Provide the (X, Y) coordinate of the cell's center where the given text is located.  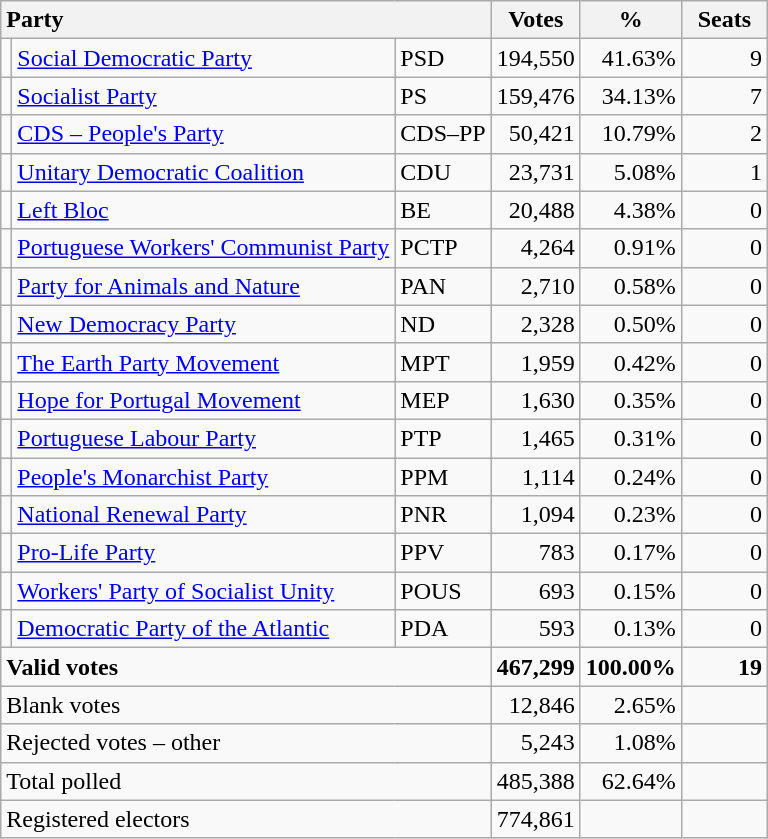
159,476 (536, 96)
PPV (443, 553)
PS (443, 96)
Workers' Party of Socialist Unity (204, 591)
783 (536, 553)
New Democracy Party (204, 324)
1,630 (536, 400)
19 (724, 667)
Blank votes (246, 705)
National Renewal Party (204, 515)
Party for Animals and Nature (204, 286)
Hope for Portugal Movement (204, 400)
PCTP (443, 248)
5,243 (536, 743)
0.35% (630, 400)
The Earth Party Movement (204, 362)
2 (724, 134)
Total polled (246, 781)
PPM (443, 477)
34.13% (630, 96)
CDS – People's Party (204, 134)
1 (724, 172)
CDS–PP (443, 134)
CDU (443, 172)
Party (246, 20)
POUS (443, 591)
Social Democratic Party (204, 58)
MEP (443, 400)
0.42% (630, 362)
PTP (443, 438)
0.58% (630, 286)
Left Bloc (204, 210)
12,846 (536, 705)
20,488 (536, 210)
ND (443, 324)
1.08% (630, 743)
0.24% (630, 477)
485,388 (536, 781)
2,710 (536, 286)
62.64% (630, 781)
BE (443, 210)
Valid votes (246, 667)
Registered electors (246, 819)
0.91% (630, 248)
PDA (443, 629)
1,094 (536, 515)
0.31% (630, 438)
Socialist Party (204, 96)
% (630, 20)
PAN (443, 286)
Seats (724, 20)
467,299 (536, 667)
693 (536, 591)
PSD (443, 58)
50,421 (536, 134)
7 (724, 96)
Portuguese Workers' Communist Party (204, 248)
0.15% (630, 591)
194,550 (536, 58)
9 (724, 58)
1,959 (536, 362)
4.38% (630, 210)
PNR (443, 515)
Rejected votes – other (246, 743)
774,861 (536, 819)
Portuguese Labour Party (204, 438)
0.13% (630, 629)
10.79% (630, 134)
0.17% (630, 553)
2.65% (630, 705)
Democratic Party of the Atlantic (204, 629)
23,731 (536, 172)
0.23% (630, 515)
Votes (536, 20)
Pro-Life Party (204, 553)
4,264 (536, 248)
2,328 (536, 324)
5.08% (630, 172)
People's Monarchist Party (204, 477)
Unitary Democratic Coalition (204, 172)
0.50% (630, 324)
593 (536, 629)
1,465 (536, 438)
1,114 (536, 477)
41.63% (630, 58)
100.00% (630, 667)
MPT (443, 362)
